Find where the given text appears and provide that cell's center as (X, Y) coordinate. 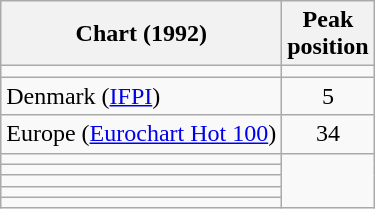
5 (328, 96)
Denmark (IFPI) (142, 96)
Peakposition (328, 34)
34 (328, 134)
Europe (Eurochart Hot 100) (142, 134)
Chart (1992) (142, 34)
